Detect which cell encompasses the target text, then output its (X, Y) center coordinate. 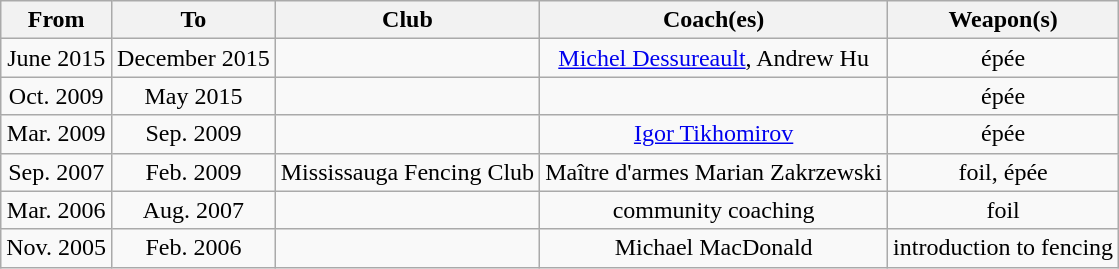
To (194, 20)
Feb. 2006 (194, 248)
community coaching (714, 210)
Aug. 2007 (194, 210)
Maître d'armes Marian Zakrzewski (714, 172)
Club (407, 20)
December 2015 (194, 58)
Feb. 2009 (194, 172)
June 2015 (56, 58)
Mar. 2006 (56, 210)
Nov. 2005 (56, 248)
May 2015 (194, 96)
Sep. 2007 (56, 172)
foil (1004, 210)
introduction to fencing (1004, 248)
Igor Tikhomirov (714, 134)
Michael MacDonald (714, 248)
foil, épée (1004, 172)
Mar. 2009 (56, 134)
From (56, 20)
Michel Dessureault, Andrew Hu (714, 58)
Weapon(s) (1004, 20)
Sep. 2009 (194, 134)
Coach(es) (714, 20)
Mississauga Fencing Club (407, 172)
Oct. 2009 (56, 96)
